Find where the given text appears and provide that cell's center as [X, Y] coordinate. 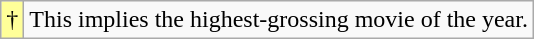
This implies the highest-grossing movie of the year. [279, 20]
† [12, 20]
